Extract the [X, Y] coordinate from the center of the cell holding the provided text.  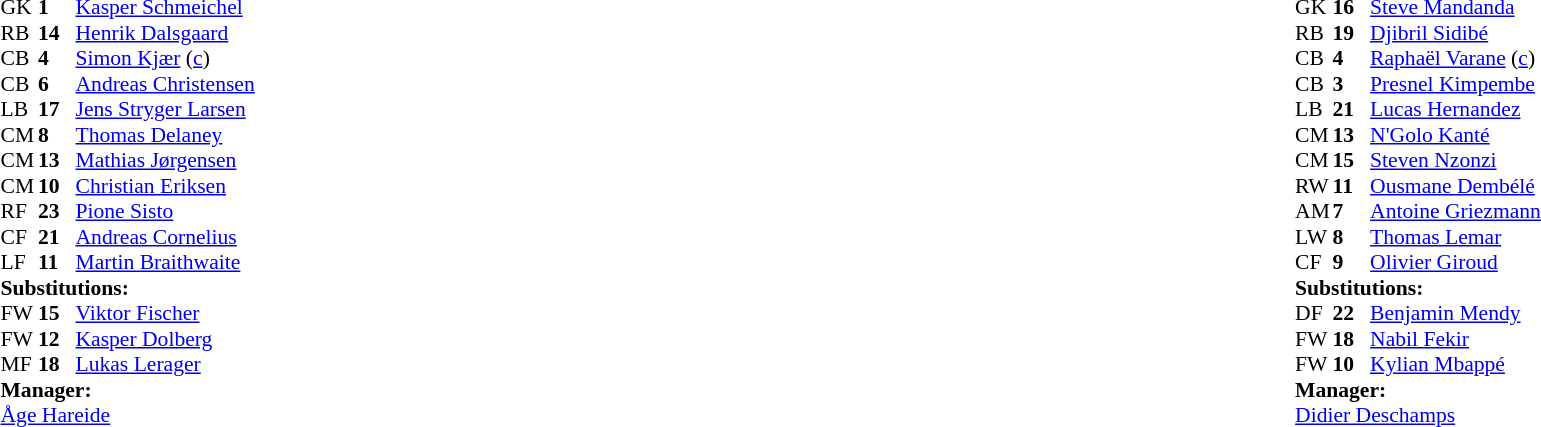
12 [57, 339]
Christian Eriksen [166, 186]
6 [57, 84]
Nabil Fekir [1456, 339]
Martin Braithwaite [166, 263]
Andreas Cornelius [166, 237]
MF [19, 365]
19 [1352, 33]
Andreas Christensen [166, 84]
Thomas Lemar [1456, 237]
Raphaël Varane (c) [1456, 59]
Viktor Fischer [166, 313]
Simon Kjær (c) [166, 59]
Thomas Delaney [166, 135]
7 [1352, 211]
Henrik Dalsgaard [166, 33]
14 [57, 33]
LW [1314, 237]
22 [1352, 313]
Lukas Lerager [166, 365]
Kylian Mbappé [1456, 365]
17 [57, 109]
Steven Nzonzi [1456, 161]
Benjamin Mendy [1456, 313]
9 [1352, 263]
Djibril Sidibé [1456, 33]
RW [1314, 186]
Pione Sisto [166, 211]
3 [1352, 84]
LF [19, 263]
RF [19, 211]
N'Golo Kanté [1456, 135]
AM [1314, 211]
23 [57, 211]
DF [1314, 313]
Presnel Kimpembe [1456, 84]
Lucas Hernandez [1456, 109]
Mathias Jørgensen [166, 161]
Olivier Giroud [1456, 263]
Jens Stryger Larsen [166, 109]
Antoine Griezmann [1456, 211]
Kasper Dolberg [166, 339]
Ousmane Dembélé [1456, 186]
